Extract the (x, y) coordinate from the center of the cell holding the provided text.  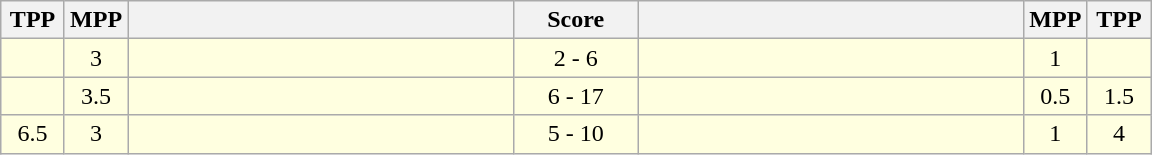
6.5 (33, 134)
1.5 (1119, 96)
2 - 6 (576, 58)
6 - 17 (576, 96)
0.5 (1056, 96)
3.5 (96, 96)
5 - 10 (576, 134)
4 (1119, 134)
Score (576, 20)
